Capture the cell that displays the provided text and extract its [X, Y] central coordinate. 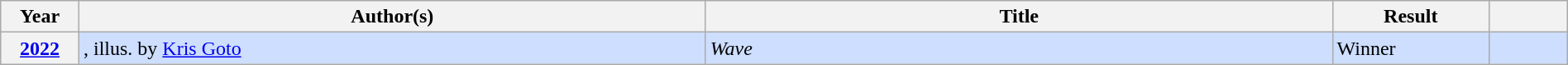
Winner [1411, 48]
Author(s) [392, 17]
Wave [1019, 48]
, illus. by Kris Goto [392, 48]
Title [1019, 17]
Result [1411, 17]
2022 [40, 48]
Year [40, 17]
